Search for the cell housing the specified text and yield its [x, y] center coordinate. 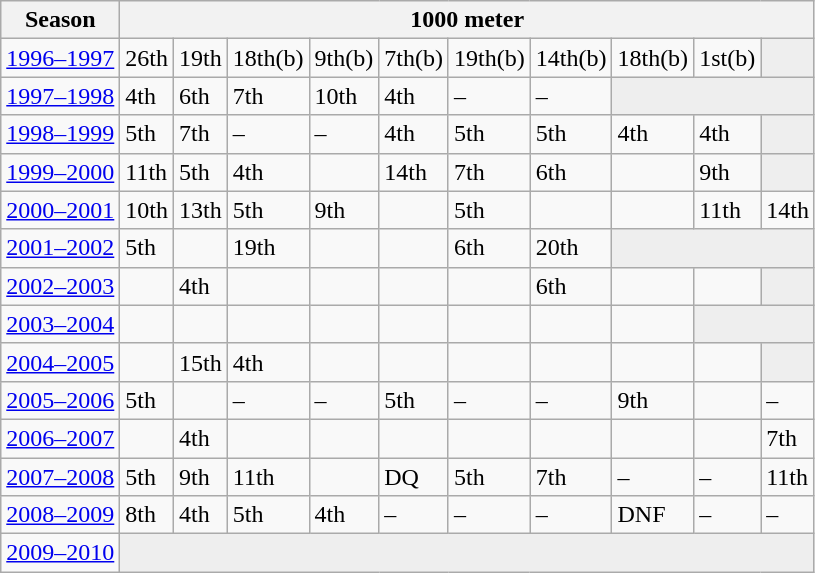
2004–2005 [60, 362]
2000–2001 [60, 210]
13th [201, 210]
9th(b) [344, 58]
1000 meter [468, 20]
19th(b) [489, 58]
2006–2007 [60, 438]
1st(b) [728, 58]
1996–1997 [60, 58]
DQ [414, 477]
DNF [653, 515]
15th [201, 362]
1998–1999 [60, 134]
14th(b) [571, 58]
1999–2000 [60, 172]
20th [571, 248]
2007–2008 [60, 477]
2009–2010 [60, 553]
8th [147, 515]
Season [60, 20]
2001–2002 [60, 248]
7th(b) [414, 58]
2003–2004 [60, 324]
26th [147, 58]
1997–1998 [60, 96]
2008–2009 [60, 515]
2002–2003 [60, 286]
2005–2006 [60, 400]
